Locate the cell with the specified text and output its [X, Y] center coordinate. 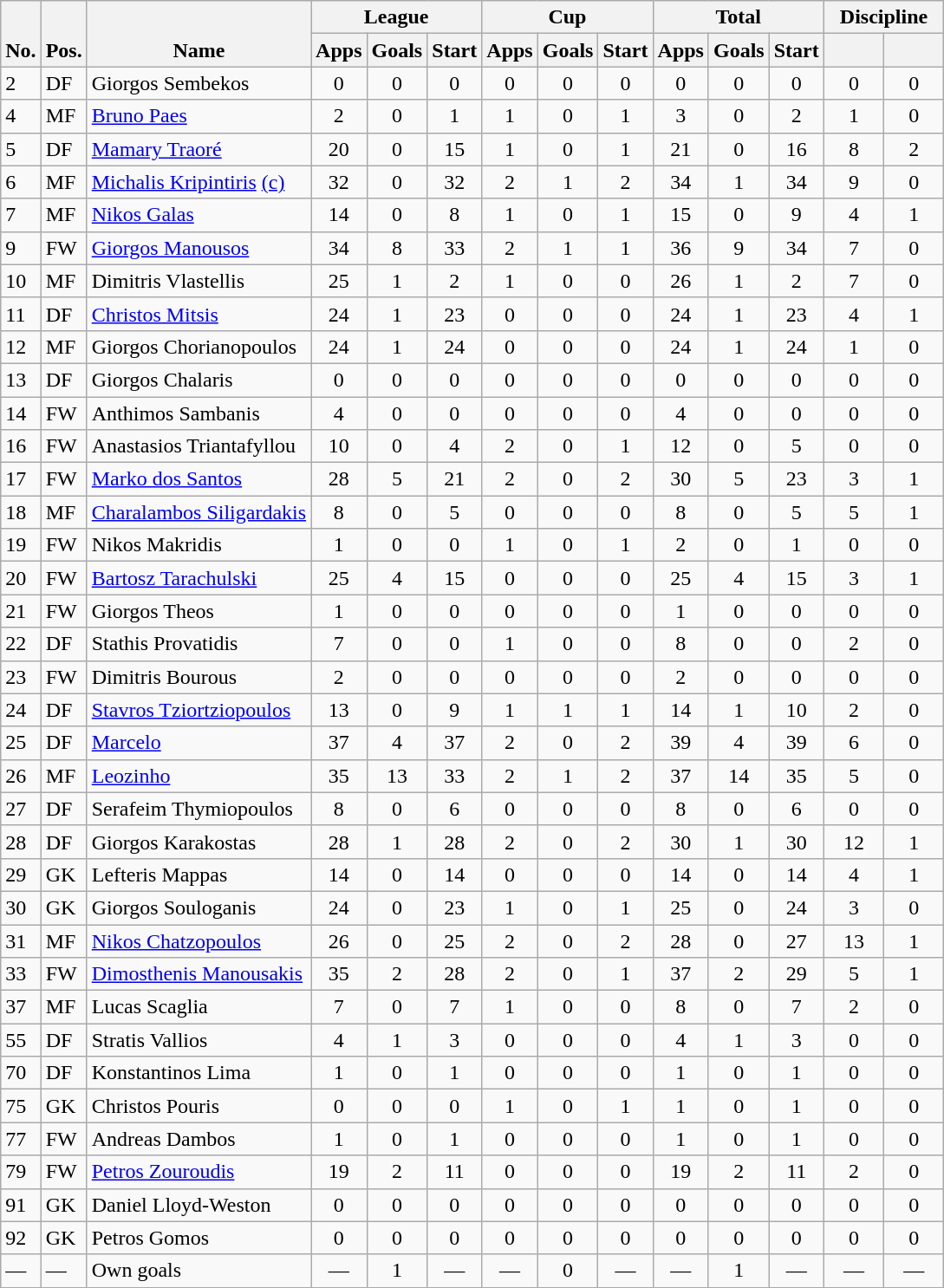
League [397, 17]
Giorgos Manousos [199, 248]
Mamary Traoré [199, 149]
Discipline [884, 17]
91 [21, 1205]
77 [21, 1139]
Giorgos Theos [199, 611]
Pos. [64, 34]
Andreas Dambos [199, 1139]
Giorgos Karakostas [199, 842]
79 [21, 1172]
Charalambos Siligardakis [199, 512]
Stratis Vallios [199, 1040]
Giorgos Chalaris [199, 380]
Giorgos Souloganis [199, 907]
17 [21, 479]
Bartosz Tarachulski [199, 578]
18 [21, 512]
Giorgos Chorianopoulos [199, 347]
Konstantinos Lima [199, 1073]
Michalis Kripintiris (c) [199, 182]
Anthimos Sambanis [199, 413]
Nikos Chatzopoulos [199, 940]
Lucas Scaglia [199, 1007]
Stathis Provatidis [199, 644]
Own goals [199, 1271]
75 [21, 1106]
92 [21, 1238]
Bruno Paes [199, 116]
Petros Gomos [199, 1238]
Anastasios Triantafyllou [199, 446]
Christos Mitsis [199, 314]
Giorgos Sembekos [199, 83]
Christos Pouris [199, 1106]
Dimitris Bourous [199, 677]
Daniel Lloyd-Weston [199, 1205]
31 [21, 940]
Marko dos Santos [199, 479]
Dimosthenis Manousakis [199, 974]
Total [739, 17]
70 [21, 1073]
Marcelo [199, 743]
Nikos Galas [199, 215]
Lefteris Mappas [199, 875]
Dimitris Vlastellis [199, 281]
22 [21, 644]
Petros Zouroudis [199, 1172]
Cup [567, 17]
Leozinho [199, 776]
Serafeim Thymiopoulos [199, 809]
No. [21, 34]
36 [680, 248]
Name [199, 34]
Stavros Tziortziopoulos [199, 710]
Nikos Makridis [199, 545]
55 [21, 1040]
